From the cell containing the given text, extract its center point as [x, y] coordinate. 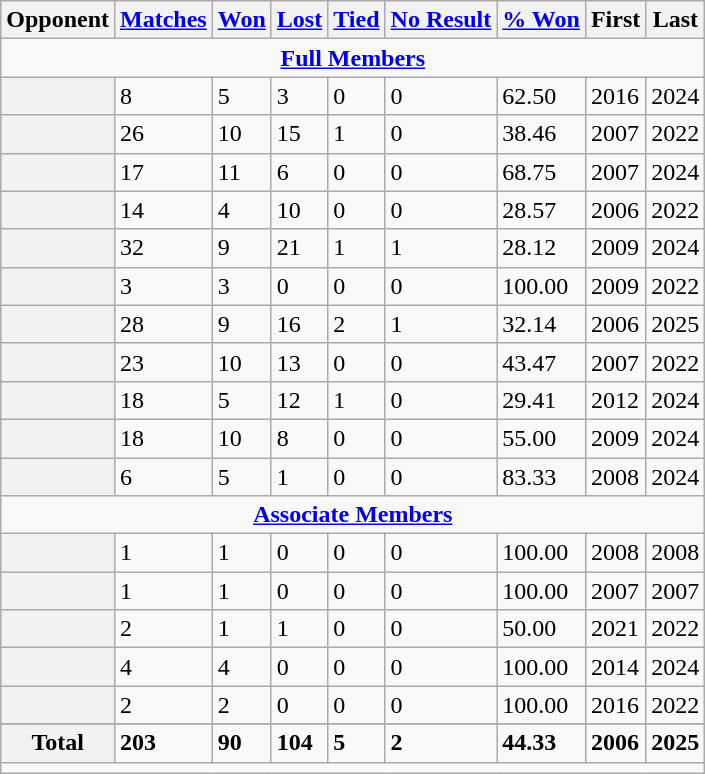
21 [299, 248]
Lost [299, 20]
29.41 [542, 400]
38.46 [542, 134]
203 [164, 743]
Associate Members [353, 515]
11 [242, 172]
Total [58, 743]
14 [164, 210]
44.33 [542, 743]
55.00 [542, 438]
28.57 [542, 210]
2014 [615, 667]
68.75 [542, 172]
26 [164, 134]
32 [164, 248]
104 [299, 743]
32.14 [542, 324]
90 [242, 743]
Matches [164, 20]
Tied [356, 20]
50.00 [542, 629]
23 [164, 362]
62.50 [542, 96]
28 [164, 324]
16 [299, 324]
First [615, 20]
2012 [615, 400]
28.12 [542, 248]
17 [164, 172]
No Result [441, 20]
83.33 [542, 477]
Full Members [353, 58]
Last [676, 20]
12 [299, 400]
13 [299, 362]
% Won [542, 20]
2021 [615, 629]
43.47 [542, 362]
Opponent [58, 20]
Won [242, 20]
15 [299, 134]
